Determine the [x, y] coordinate at the center of the cell enclosing the given text.  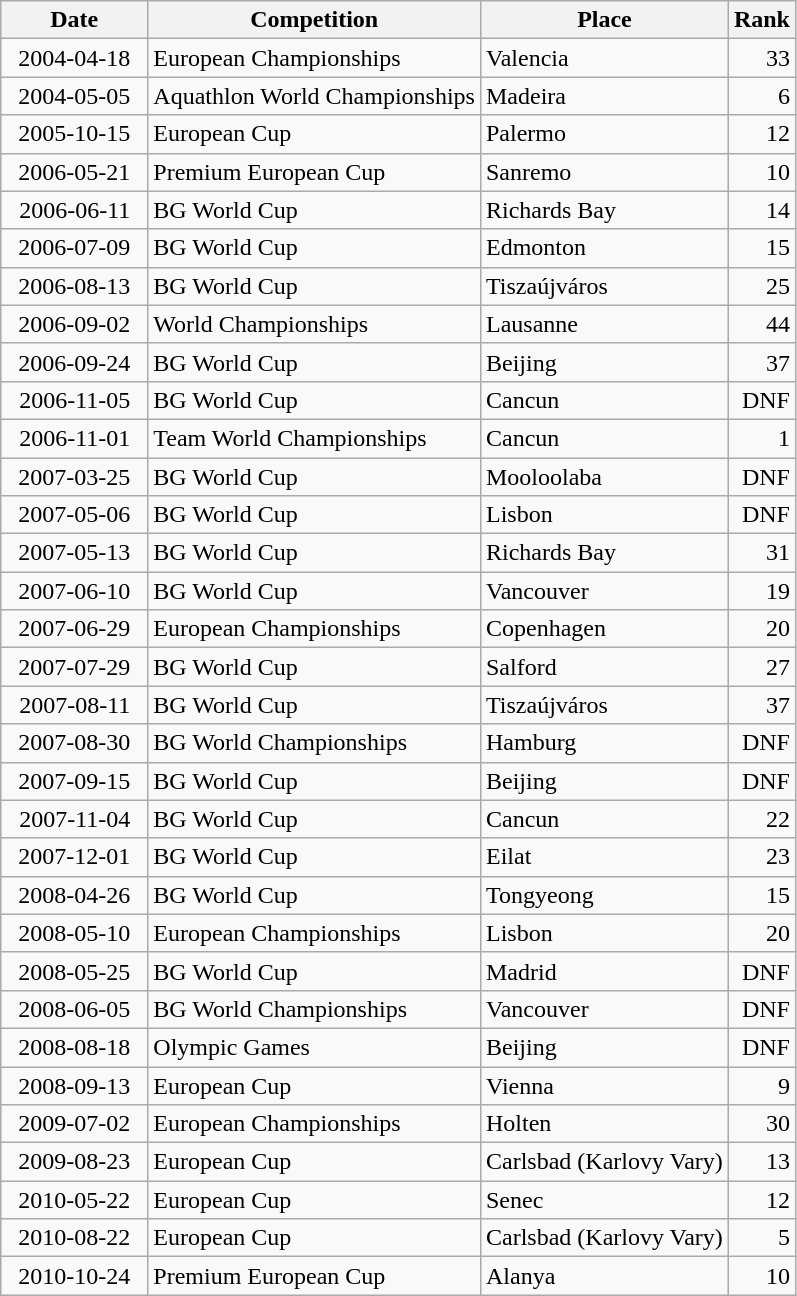
19 [762, 591]
5 [762, 1238]
Senec [604, 1200]
Lausanne [604, 324]
2009-08-23 [74, 1162]
2007-08-11 [74, 705]
2004-04-18 [74, 58]
2007-05-13 [74, 553]
Tongyeong [604, 895]
2006-09-24 [74, 362]
2009-07-02 [74, 1124]
25 [762, 286]
Competition [314, 20]
Rank [762, 20]
2007-07-29 [74, 667]
Hamburg [604, 743]
2007-09-15 [74, 781]
World Championships [314, 324]
2005-10-15 [74, 134]
Madrid [604, 971]
Madeira [604, 96]
2006-06-11 [74, 210]
2006-11-01 [74, 438]
Date [74, 20]
23 [762, 857]
2007-12-01 [74, 857]
Olympic Games [314, 1047]
Sanremo [604, 172]
6 [762, 96]
31 [762, 553]
Place [604, 20]
Alanya [604, 1276]
2010-10-24 [74, 1276]
2007-05-06 [74, 515]
2006-08-13 [74, 286]
2006-11-05 [74, 400]
2006-07-09 [74, 248]
Vienna [604, 1085]
2008-04-26 [74, 895]
2010-05-22 [74, 1200]
Copenhagen [604, 629]
Palermo [604, 134]
33 [762, 58]
13 [762, 1162]
2007-03-25 [74, 477]
44 [762, 324]
14 [762, 210]
2008-05-10 [74, 933]
2007-06-29 [74, 629]
2008-09-13 [74, 1085]
Salford [604, 667]
2006-09-02 [74, 324]
22 [762, 819]
Edmonton [604, 248]
27 [762, 667]
2004-05-05 [74, 96]
1 [762, 438]
2007-11-04 [74, 819]
Eilat [604, 857]
2008-05-25 [74, 971]
2010-08-22 [74, 1238]
2008-08-18 [74, 1047]
Team World Championships [314, 438]
Aquathlon World Championships [314, 96]
2007-08-30 [74, 743]
2006-05-21 [74, 172]
Valencia [604, 58]
Mooloolaba [604, 477]
2007-06-10 [74, 591]
30 [762, 1124]
2008-06-05 [74, 1009]
9 [762, 1085]
Holten [604, 1124]
